Provide the [x, y] coordinate of the cell's center where the given text is located.  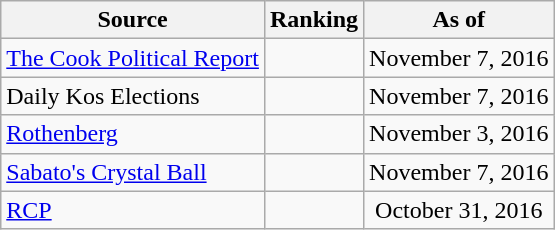
The Cook Political Report [133, 58]
Source [133, 20]
Ranking [314, 20]
Rothenberg [133, 134]
Sabato's Crystal Ball [133, 172]
Daily Kos Elections [133, 96]
November 3, 2016 [459, 134]
As of [459, 20]
October 31, 2016 [459, 210]
RCP [133, 210]
